Identify which cell holds the provided text, then report its [x, y] central coordinate. 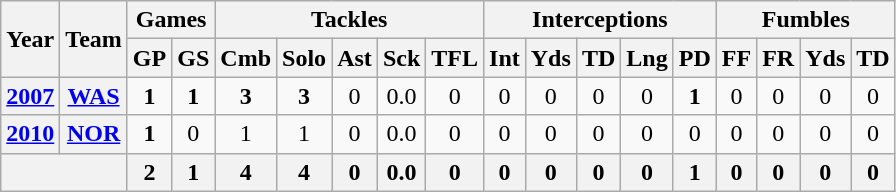
Interceptions [600, 20]
Tackles [350, 20]
Int [505, 58]
NOR [94, 134]
GP [149, 58]
GS [194, 58]
TFL [455, 58]
Cmb [246, 58]
PD [694, 58]
Year [30, 39]
Sck [401, 58]
2 [149, 172]
FF [736, 58]
Solo [304, 58]
Fumbles [806, 20]
2007 [30, 96]
Ast [355, 58]
WAS [94, 96]
FR [778, 58]
Team [94, 39]
Games [170, 20]
2010 [30, 134]
Lng [647, 58]
